Provide the (X, Y) coordinate of the cell's center where the given text is located.  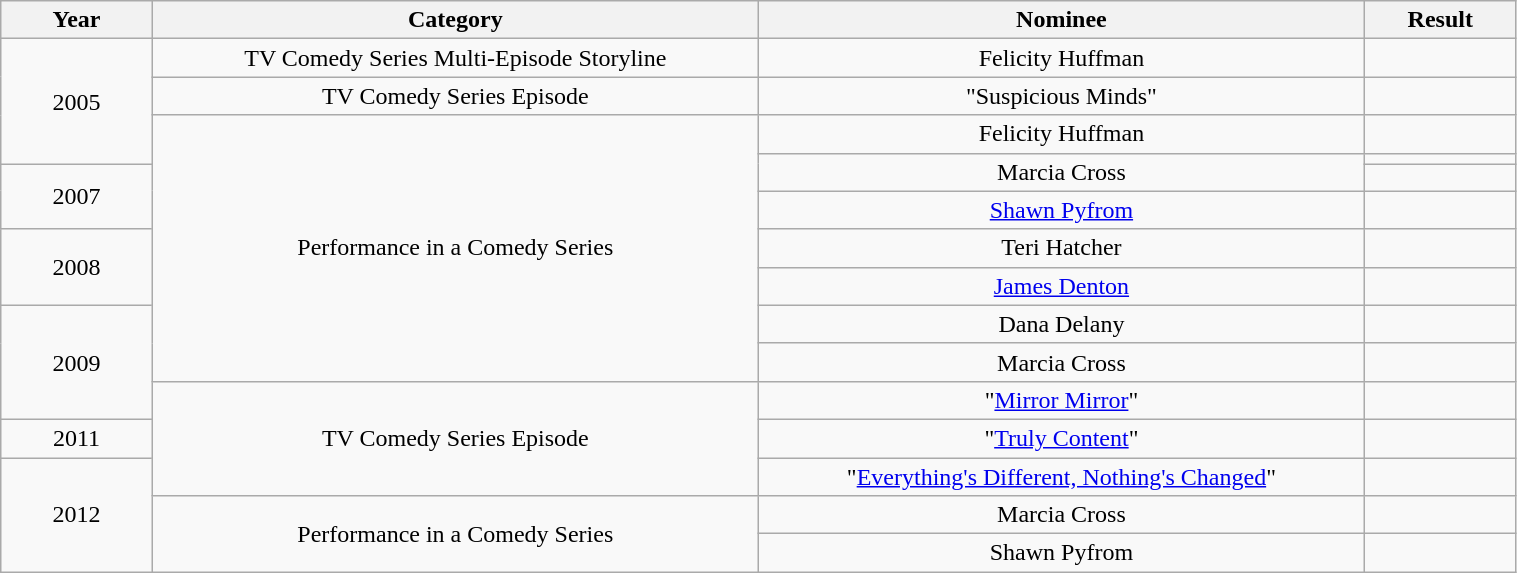
"Everything's Different, Nothing's Changed" (1061, 477)
2012 (77, 515)
Result (1440, 20)
2009 (77, 362)
"Truly Content" (1061, 438)
Teri Hatcher (1061, 248)
2005 (77, 102)
Nominee (1061, 20)
2007 (77, 196)
Year (77, 20)
"Suspicious Minds" (1061, 96)
Category (455, 20)
2011 (77, 438)
"Mirror Mirror" (1061, 400)
TV Comedy Series Multi-Episode Storyline (455, 58)
2008 (77, 267)
Dana Delany (1061, 324)
James Denton (1061, 286)
